Provide the [X, Y] coordinate of the cell's center where the given text is located.  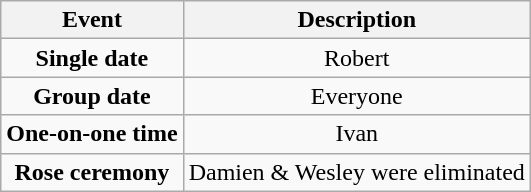
Ivan [356, 134]
Robert [356, 58]
One-on-one time [92, 134]
Single date [92, 58]
Event [92, 20]
Everyone [356, 96]
Rose ceremony [92, 172]
Damien & Wesley were eliminated [356, 172]
Group date [92, 96]
Description [356, 20]
